Provide the [X, Y] coordinate of the cell's center where the given text is located.  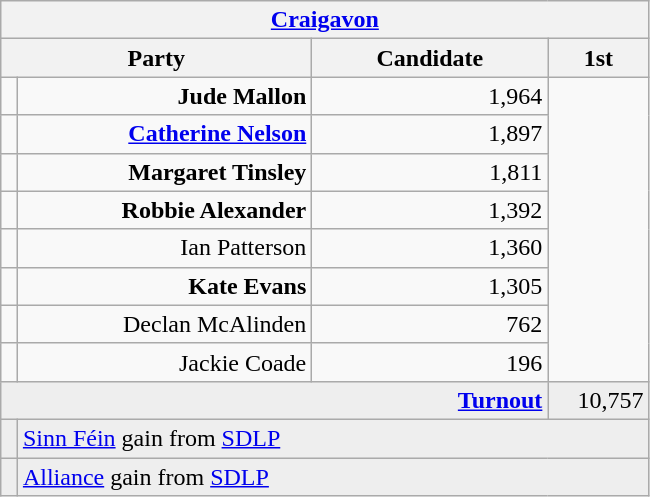
Jude Mallon [164, 96]
1,305 [430, 286]
10,757 [598, 400]
1,392 [430, 210]
Ian Patterson [164, 248]
1,811 [430, 172]
196 [430, 362]
Craigavon [325, 20]
1,360 [430, 248]
Candidate [430, 58]
Kate Evans [164, 286]
1st [598, 58]
Alliance gain from SDLP [333, 477]
Robbie Alexander [164, 210]
Catherine Nelson [164, 134]
Margaret Tinsley [164, 172]
Jackie Coade [164, 362]
Declan McAlinden [164, 324]
Turnout [274, 400]
Sinn Féin gain from SDLP [333, 438]
762 [430, 324]
1,964 [430, 96]
1,897 [430, 134]
Party [156, 58]
